Output the [x, y] coordinate of the center of the cell containing the given text.  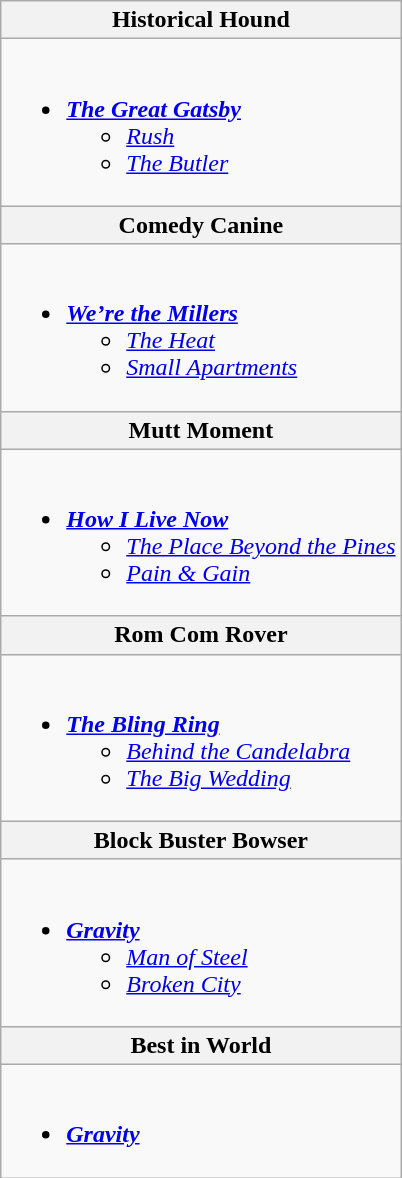
Best in World [201, 1045]
Gravity [201, 1120]
We’re the MillersThe HeatSmall Apartments [201, 328]
GravityMan of SteelBroken City [201, 942]
How I Live NowThe Place Beyond the PinesPain & Gain [201, 532]
The Bling RingBehind the CandelabraThe Big Wedding [201, 738]
Block Buster Bowser [201, 840]
Mutt Moment [201, 430]
The Great GatsbyRushThe Butler [201, 122]
Comedy Canine [201, 225]
Rom Com Rover [201, 635]
Historical Hound [201, 20]
